Capture the cell that displays the provided text and extract its [x, y] central coordinate. 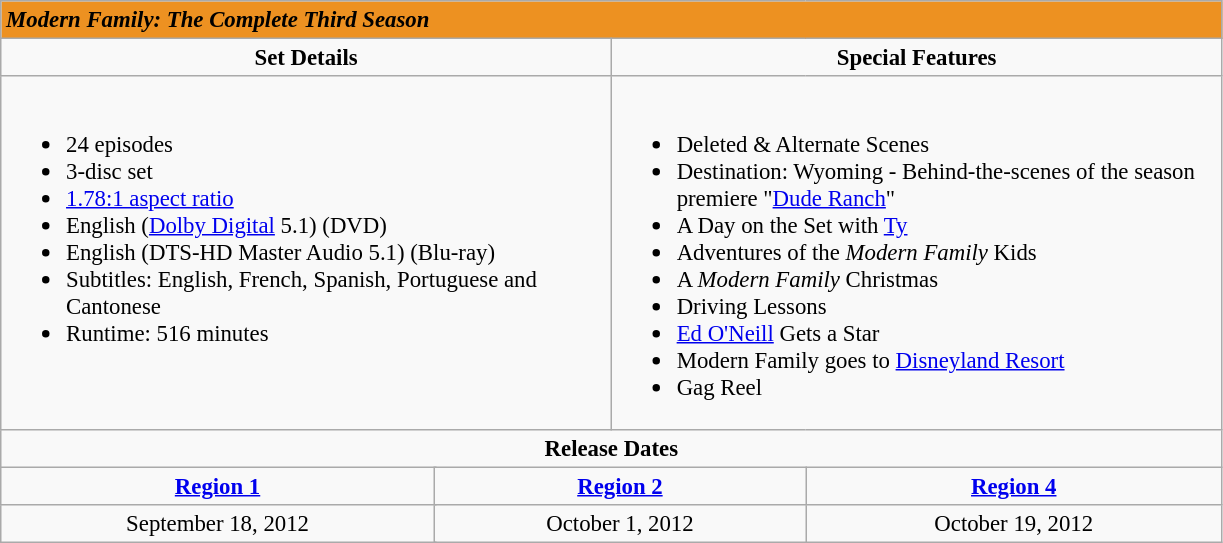
Release Dates [612, 448]
October 1, 2012 [620, 523]
Modern Family: The Complete Third Season [612, 20]
Set Details [306, 58]
Region 4 [1014, 486]
September 18, 2012 [218, 523]
Region 2 [620, 486]
October 19, 2012 [1014, 523]
Special Features [916, 58]
Region 1 [218, 486]
